Determine the (X, Y) coordinate at the center of the cell enclosing the given text.  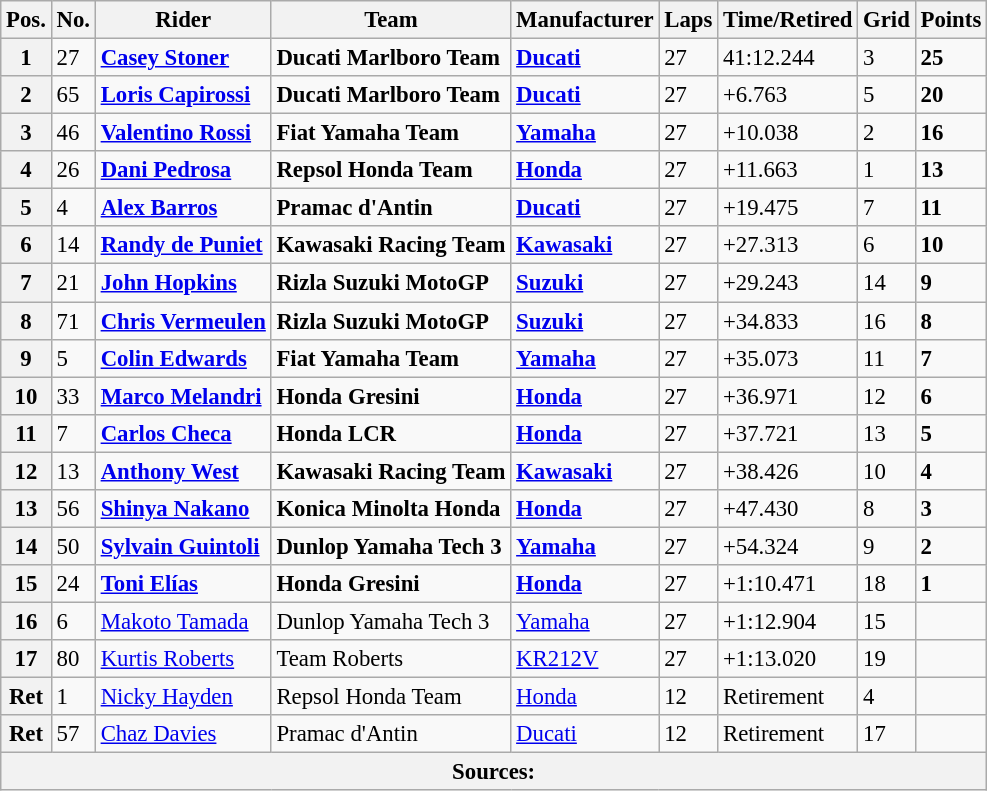
+10.038 (788, 133)
46 (73, 133)
80 (73, 659)
+6.763 (788, 95)
Konica Minolta Honda (391, 509)
+35.073 (788, 358)
+1:12.904 (788, 621)
+27.313 (788, 245)
Chris Vermeulen (183, 321)
21 (73, 283)
Shinya Nakano (183, 509)
Laps (688, 20)
Casey Stoner (183, 58)
Marco Melandri (183, 396)
Randy de Puniet (183, 245)
Colin Edwards (183, 358)
Pos. (26, 20)
24 (73, 584)
Honda LCR (391, 433)
25 (950, 58)
65 (73, 95)
Alex Barros (183, 208)
Makoto Tamada (183, 621)
Team (391, 20)
50 (73, 546)
Valentino Rossi (183, 133)
Nicky Hayden (183, 697)
20 (950, 95)
Manufacturer (585, 20)
+19.475 (788, 208)
Sylvain Guintoli (183, 546)
+34.833 (788, 321)
Time/Retired (788, 20)
+1:10.471 (788, 584)
+11.663 (788, 170)
Grid (886, 20)
56 (73, 509)
No. (73, 20)
+1:13.020 (788, 659)
+38.426 (788, 471)
Sources: (494, 772)
Rider (183, 20)
19 (886, 659)
41:12.244 (788, 58)
Kurtis Roberts (183, 659)
John Hopkins (183, 283)
18 (886, 584)
Toni Elías (183, 584)
Anthony West (183, 471)
Team Roberts (391, 659)
33 (73, 396)
+29.243 (788, 283)
57 (73, 734)
Points (950, 20)
+54.324 (788, 546)
+47.430 (788, 509)
26 (73, 170)
Chaz Davies (183, 734)
KR212V (585, 659)
Carlos Checa (183, 433)
+37.721 (788, 433)
Loris Capirossi (183, 95)
+36.971 (788, 396)
71 (73, 321)
Dani Pedrosa (183, 170)
